For the text-containing cell, return its midpoint in [x, y] coordinate format. 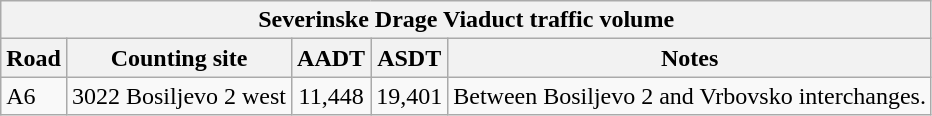
ASDT [410, 58]
AADT [332, 58]
Between Bosiljevo 2 and Vrbovsko interchanges. [690, 96]
11,448 [332, 96]
Road [34, 58]
Notes [690, 58]
Counting site [178, 58]
3022 Bosiljevo 2 west [178, 96]
A6 [34, 96]
19,401 [410, 96]
Severinske Drage Viaduct traffic volume [466, 20]
